From the cell containing the given text, extract its center point as [X, Y] coordinate. 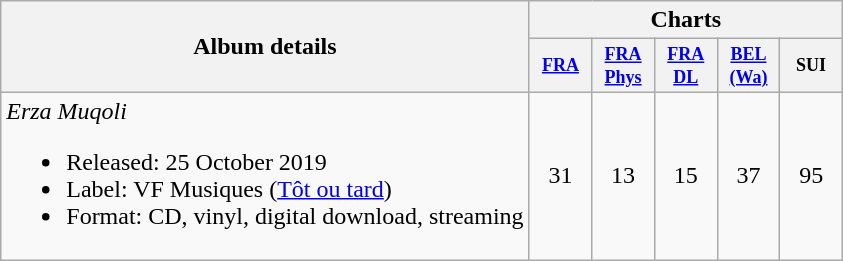
Album details [265, 47]
37 [748, 176]
FRAPhys [624, 66]
Charts [686, 20]
SUI [812, 66]
15 [686, 176]
FRADL [686, 66]
BEL(Wa) [748, 66]
Erza MuqoliReleased: 25 October 2019Label: VF Musiques (Tôt ou tard)Format: CD, vinyl, digital download, streaming [265, 176]
95 [812, 176]
31 [560, 176]
13 [624, 176]
FRA [560, 66]
